Return (x, y) of the center of cell containing provided text 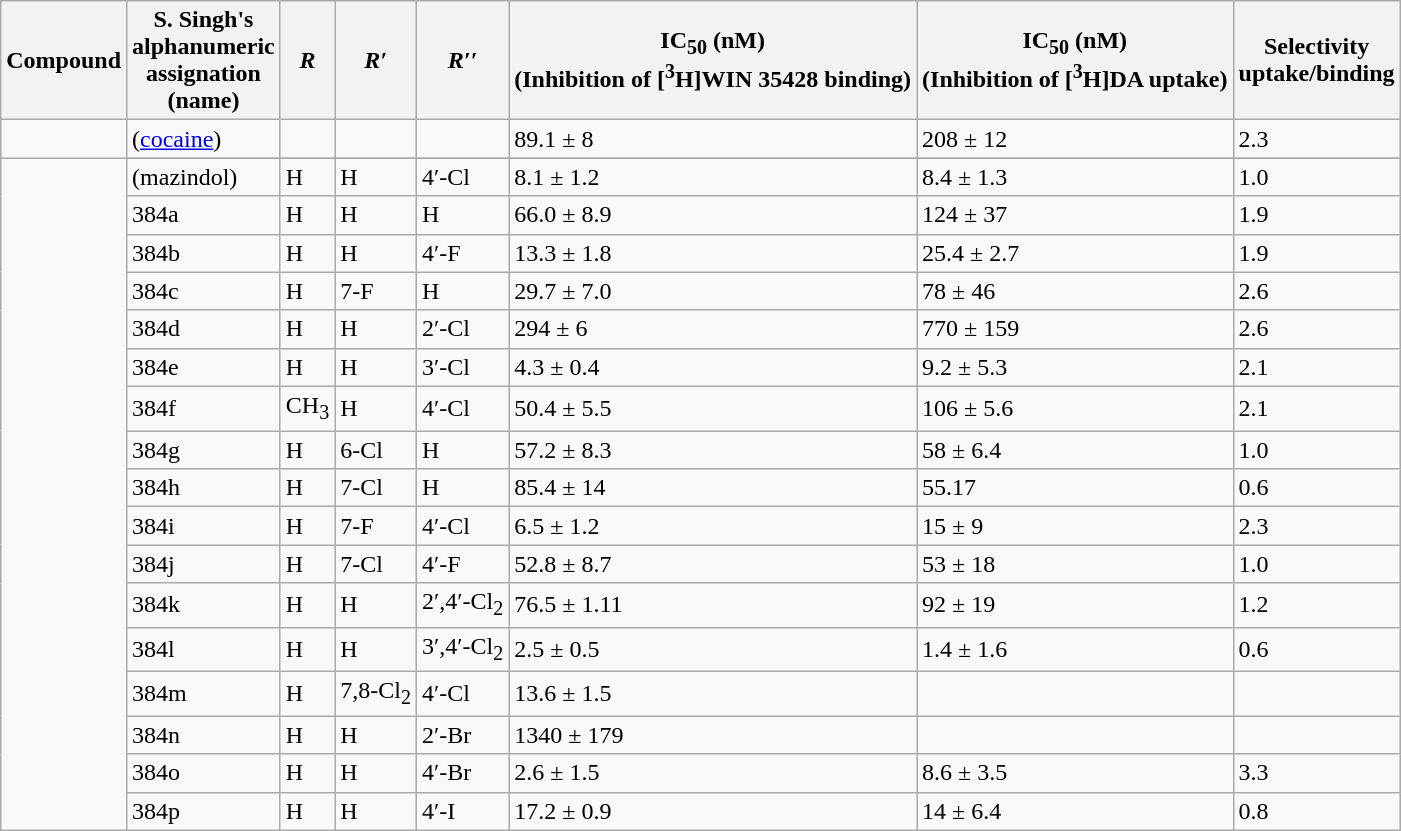
(mazindol) (204, 177)
384j (204, 564)
384e (204, 367)
384g (204, 450)
3′-Cl (462, 367)
R′ (376, 60)
384b (204, 253)
3′,4′-Cl2 (462, 649)
85.4 ± 14 (713, 488)
384h (204, 488)
17.2 ± 0.9 (713, 811)
2.6 ± 1.5 (713, 773)
4′-Br (462, 773)
770 ± 159 (1075, 329)
25.4 ± 2.7 (1075, 253)
208 ± 12 (1075, 139)
IC50 (nM)(Inhibition of [3H]DA uptake) (1075, 60)
89.1 ± 8 (713, 139)
3.3 (1316, 773)
106 ± 5.6 (1075, 408)
15 ± 9 (1075, 526)
29.7 ± 7.0 (713, 291)
14 ± 6.4 (1075, 811)
R (307, 60)
1.4 ± 1.6 (1075, 649)
CH3 (307, 408)
2.5 ± 0.5 (713, 649)
384n (204, 735)
(cocaine) (204, 139)
53 ± 18 (1075, 564)
8.4 ± 1.3 (1075, 177)
50.4 ± 5.5 (713, 408)
294 ± 6 (713, 329)
384l (204, 649)
66.0 ± 8.9 (713, 215)
384o (204, 773)
9.2 ± 5.3 (1075, 367)
384m (204, 694)
IC50 (nM)(Inhibition of [3H]WIN 35428 binding) (713, 60)
Compound (64, 60)
R′′ (462, 60)
2′,4′-Cl2 (462, 605)
S. Singh'salphanumericassignation(name) (204, 60)
384p (204, 811)
384f (204, 408)
4′-I (462, 811)
52.8 ± 8.7 (713, 564)
2′-Cl (462, 329)
13.6 ± 1.5 (713, 694)
384c (204, 291)
58 ± 6.4 (1075, 450)
76.5 ± 1.11 (713, 605)
6.5 ± 1.2 (713, 526)
384a (204, 215)
6-Cl (376, 450)
78 ± 46 (1075, 291)
1340 ± 179 (713, 735)
384d (204, 329)
8.6 ± 3.5 (1075, 773)
92 ± 19 (1075, 605)
1.2 (1316, 605)
Selectivityuptake/binding (1316, 60)
384k (204, 605)
0.8 (1316, 811)
384i (204, 526)
4.3 ± 0.4 (713, 367)
124 ± 37 (1075, 215)
13.3 ± 1.8 (713, 253)
8.1 ± 1.2 (713, 177)
7,8-Cl2 (376, 694)
55.17 (1075, 488)
2′-Br (462, 735)
57.2 ± 8.3 (713, 450)
